Provide the (X, Y) coordinate of the cell's center where the given text is located.  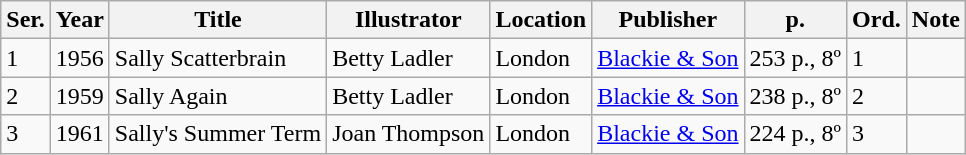
1961 (80, 134)
Title (218, 20)
1956 (80, 58)
Ser. (26, 20)
238 p., 8º (796, 96)
1959 (80, 96)
Publisher (668, 20)
p. (796, 20)
Location (541, 20)
Note (936, 20)
Sally's Summer Term (218, 134)
Ord. (877, 20)
Year (80, 20)
253 p., 8º (796, 58)
Joan Thompson (408, 134)
224 p., 8º (796, 134)
Illustrator (408, 20)
Sally Scatterbrain (218, 58)
Sally Again (218, 96)
